Pinpoint the cell where the given text exists, returning its (X, Y) midpoint coordinate. 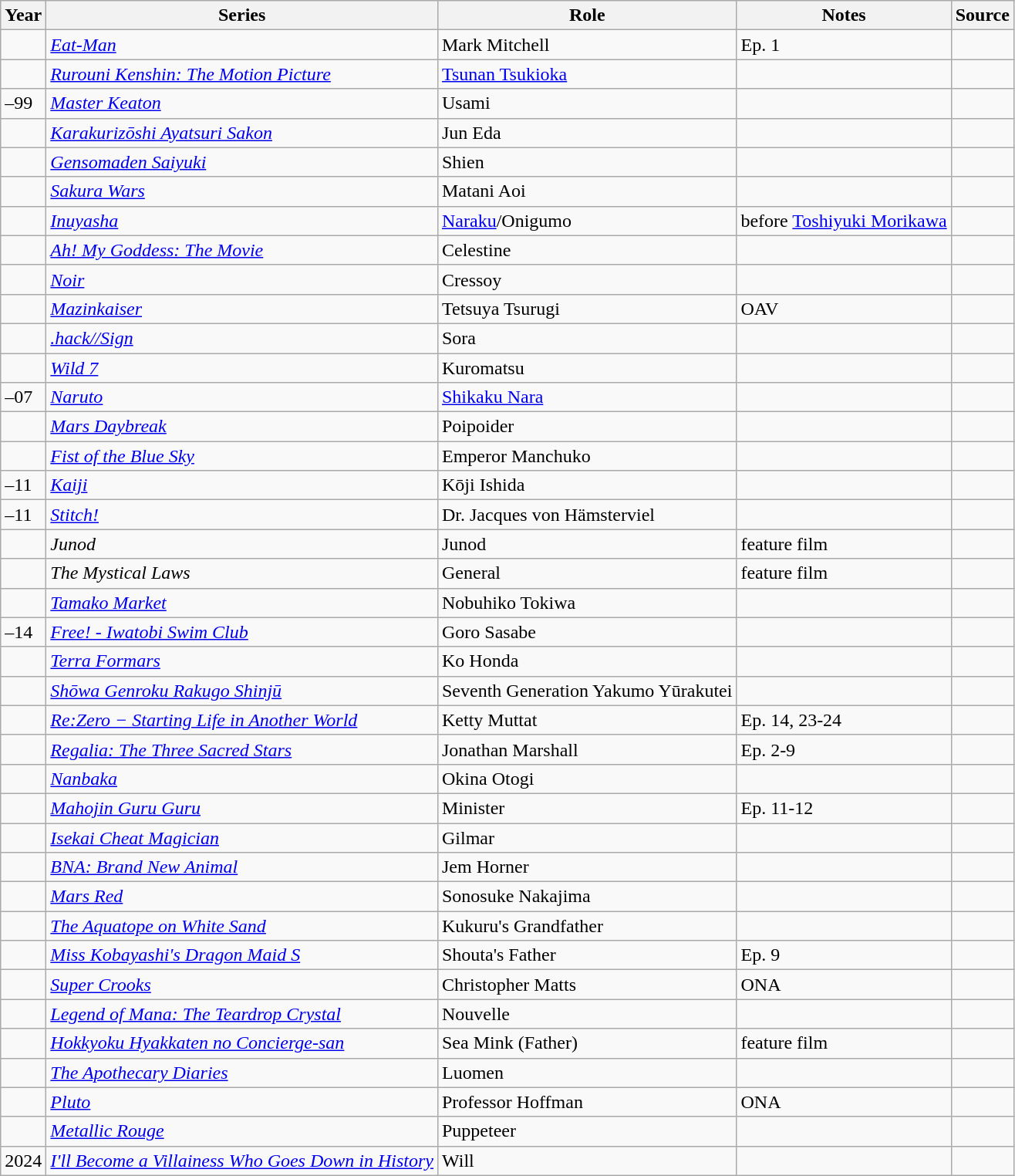
Seventh Generation Yakumo Yūrakutei (586, 691)
I'll Become a Villainess Who Goes Down in History (242, 1161)
–07 (23, 397)
Nouvelle (586, 1014)
Ah! My Goddess: The Movie (242, 250)
Ep. 11-12 (844, 808)
2024 (23, 1161)
Master Keaton (242, 103)
Inuyasha (242, 221)
Ketty Muttat (586, 720)
Sea Mink (Father) (586, 1043)
Rurouni Kenshin: The Motion Picture (242, 74)
Okina Otogi (586, 779)
Source (983, 15)
Christopher Matts (586, 985)
Fist of the Blue Sky (242, 456)
Stitch! (242, 515)
Ep. 9 (844, 955)
Re:Zero − Starting Life in Another World (242, 720)
Hokkyoku Hyakkaten no Concierge-san (242, 1043)
The Mystical Laws (242, 573)
Poipoider (586, 427)
Eat-Man (242, 45)
Nanbaka (242, 779)
Series (242, 15)
Kaiji (242, 485)
Ep. 2-9 (844, 749)
–99 (23, 103)
Jonathan Marshall (586, 749)
Isekai Cheat Magician (242, 837)
Ko Honda (586, 661)
Tsunan Tsukioka (586, 74)
Mazinkaiser (242, 309)
Ep. 1 (844, 45)
Year (23, 15)
Sora (586, 338)
before Toshiyuki Morikawa (844, 221)
Mahojin Guru Guru (242, 808)
BNA: Brand New Animal (242, 867)
Sakura Wars (242, 191)
Kuromatsu (586, 368)
OAV (844, 309)
Notes (844, 15)
Super Crooks (242, 985)
Gilmar (586, 837)
Mars Daybreak (242, 427)
Cressoy (586, 279)
Celestine (586, 250)
Role (586, 15)
Mark Mitchell (586, 45)
Will (586, 1161)
Usami (586, 103)
Naruto (242, 397)
The Aquatope on White Sand (242, 926)
Metallic Rouge (242, 1131)
Regalia: The Three Sacred Stars (242, 749)
Shōwa Genroku Rakugo Shinjū (242, 691)
Ep. 14, 23-24 (844, 720)
General (586, 573)
Terra Formars (242, 661)
Emperor Manchuko (586, 456)
Goro Sasabe (586, 632)
Kōji Ishida (586, 485)
Miss Kobayashi's Dragon Maid S (242, 955)
Mars Red (242, 897)
Professor Hoffman (586, 1102)
Kukuru's Grandfather (586, 926)
Puppeteer (586, 1131)
.hack//Sign (242, 338)
Nobuhiko Tokiwa (586, 603)
Jun Eda (586, 133)
Shouta's Father (586, 955)
Shien (586, 162)
Sonosuke Nakajima (586, 897)
Free! - Iwatobi Swim Club (242, 632)
The Apothecary Diaries (242, 1073)
Tamako Market (242, 603)
Dr. Jacques von Hämsterviel (586, 515)
Jem Horner (586, 867)
Luomen (586, 1073)
Matani Aoi (586, 191)
Wild 7 (242, 368)
Minister (586, 808)
Shikaku Nara (586, 397)
Noir (242, 279)
Naraku/Onigumo (586, 221)
Pluto (242, 1102)
Legend of Mana: The Teardrop Crystal (242, 1014)
Karakurizōshi Ayatsuri Sakon (242, 133)
Gensomaden Saiyuki (242, 162)
–14 (23, 632)
Tetsuya Tsurugi (586, 309)
